Identify which cell holds the provided text, then report its [X, Y] central coordinate. 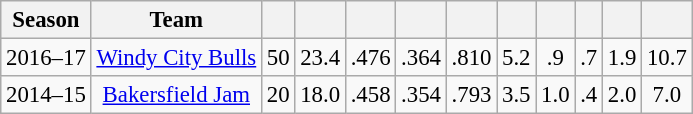
2016–17 [46, 58]
.458 [370, 95]
2014–15 [46, 95]
10.7 [667, 58]
.793 [471, 95]
20 [278, 95]
1.9 [622, 58]
.364 [421, 58]
2.0 [622, 95]
23.4 [320, 58]
50 [278, 58]
.810 [471, 58]
7.0 [667, 95]
Team [176, 20]
.9 [556, 58]
.7 [589, 58]
Windy City Bulls [176, 58]
.354 [421, 95]
.4 [589, 95]
.476 [370, 58]
5.2 [516, 58]
3.5 [516, 95]
Bakersfield Jam [176, 95]
1.0 [556, 95]
Season [46, 20]
18.0 [320, 95]
